Provide the [x, y] coordinate of the cell's center where the given text is located.  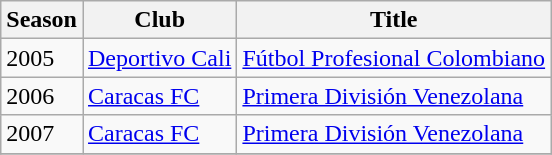
Deportivo Cali [159, 58]
2006 [42, 96]
Title [394, 20]
Club [159, 20]
Fútbol Profesional Colombiano [394, 58]
2005 [42, 58]
Season [42, 20]
2007 [42, 134]
